For the text-containing cell, return its midpoint in (x, y) coordinate format. 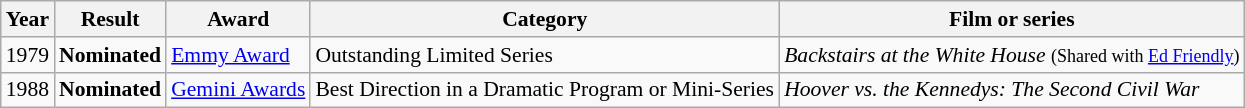
Best Direction in a Dramatic Program or Mini-Series (544, 90)
Hoover vs. the Kennedys: The Second Civil War (1012, 90)
Year (28, 19)
Film or series (1012, 19)
Award (238, 19)
Result (110, 19)
Backstairs at the White House (Shared with Ed Friendly) (1012, 55)
Gemini Awards (238, 90)
Emmy Award (238, 55)
1979 (28, 55)
Category (544, 19)
Outstanding Limited Series (544, 55)
1988 (28, 90)
